Extract the (x, y) coordinate from the center of the cell holding the provided text.  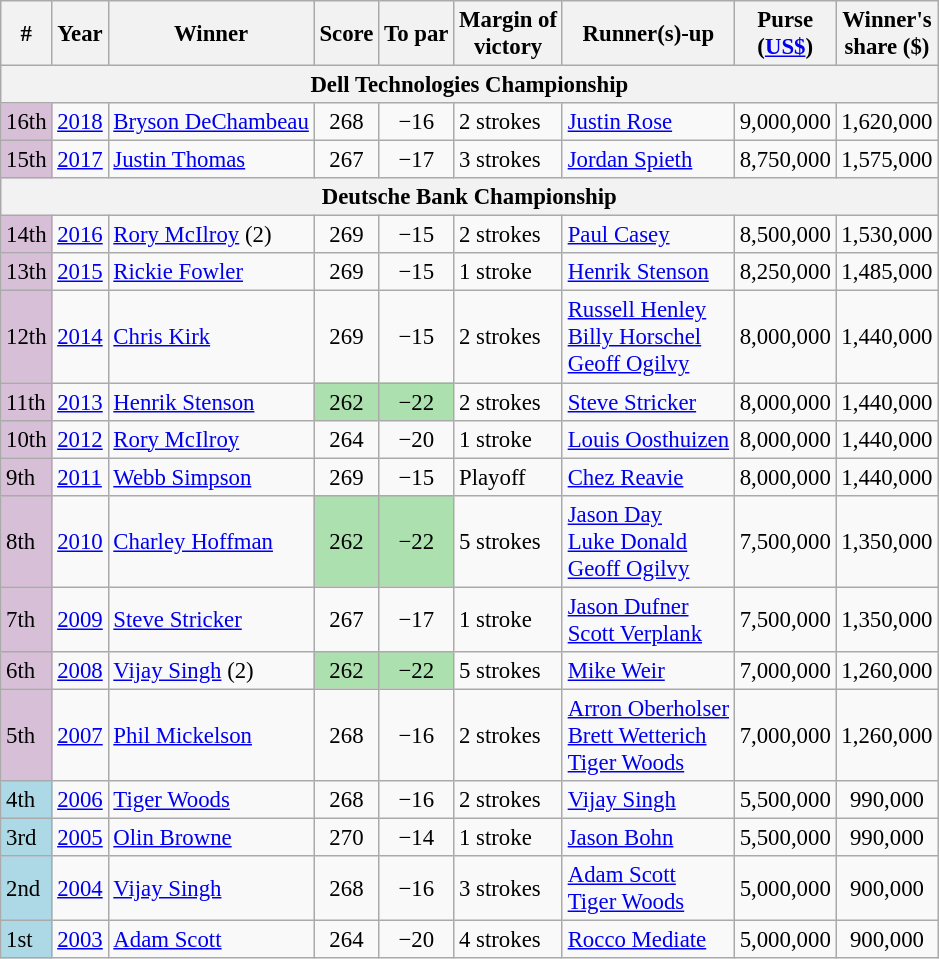
Arron Oberholser Brett Wetterich Tiger Woods (648, 735)
12th (26, 337)
2007 (80, 735)
Adam Scott (211, 940)
Jason Dufner Scott Verplank (648, 620)
Vijay Singh (2) (211, 671)
2013 (80, 402)
10th (26, 439)
16th (26, 122)
2006 (80, 800)
Charley Hoffman (211, 541)
1,485,000 (887, 273)
Runner(s)-up (648, 34)
Tiger Woods (211, 800)
1,530,000 (887, 235)
Margin ofvictory (508, 34)
9,000,000 (785, 122)
Jordan Spieth (648, 160)
Jason Day Luke Donald Geoff Ogilvy (648, 541)
2008 (80, 671)
2018 (80, 122)
To par (416, 34)
Rocco Mediate (648, 940)
2016 (80, 235)
Russell Henley Billy Horschel Geoff Ogilvy (648, 337)
2011 (80, 477)
2005 (80, 837)
Bryson DeChambeau (211, 122)
2003 (80, 940)
Purse(US$) (785, 34)
Deutsche Bank Championship (470, 197)
4 strokes (508, 940)
4th (26, 800)
Webb Simpson (211, 477)
# (26, 34)
3rd (26, 837)
Justin Thomas (211, 160)
Winner (211, 34)
2017 (80, 160)
Olin Browne (211, 837)
Chez Reavie (648, 477)
7th (26, 620)
Justin Rose (648, 122)
6th (26, 671)
2015 (80, 273)
2012 (80, 439)
Phil Mickelson (211, 735)
Chris Kirk (211, 337)
Louis Oosthuizen (648, 439)
Rory McIlroy (211, 439)
15th (26, 160)
−14 (416, 837)
14th (26, 235)
2nd (26, 888)
11th (26, 402)
Rory McIlroy (2) (211, 235)
Dell Technologies Championship (470, 85)
Jason Bohn (648, 837)
1,575,000 (887, 160)
2004 (80, 888)
8,500,000 (785, 235)
Playoff (508, 477)
2010 (80, 541)
8th (26, 541)
270 (346, 837)
2009 (80, 620)
Paul Casey (648, 235)
1st (26, 940)
2014 (80, 337)
1,620,000 (887, 122)
13th (26, 273)
Rickie Fowler (211, 273)
Winner'sshare ($) (887, 34)
Adam Scott Tiger Woods (648, 888)
Score (346, 34)
8,250,000 (785, 273)
Year (80, 34)
5th (26, 735)
Mike Weir (648, 671)
8,750,000 (785, 160)
9th (26, 477)
